Return [X, Y] of the center of cell containing provided text 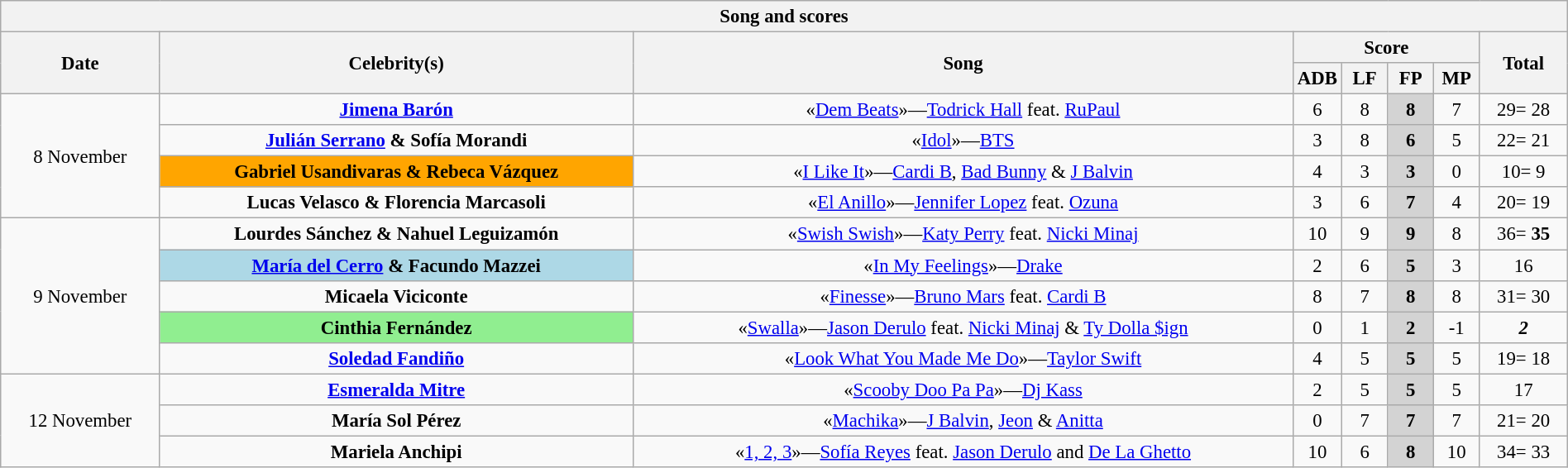
-1 [1456, 327]
Date [80, 63]
Song and scores [784, 17]
16 [1523, 265]
«Swalla»—Jason Derulo feat. Nicki Minaj & Ty Dolla $ign [963, 327]
34= 33 [1523, 451]
María Sol Pérez [397, 421]
Julián Serrano & Sofía Morandi [397, 141]
10= 9 [1523, 172]
8 November [80, 156]
María del Cerro & Facundo Mazzei [397, 265]
9 November [80, 296]
Jimena Barón [397, 110]
Esmeralda Mitre [397, 389]
31= 30 [1523, 296]
20= 19 [1523, 203]
«Finesse»—Bruno Mars feat. Cardi B [963, 296]
1 [1365, 327]
21= 20 [1523, 421]
36= 35 [1523, 234]
22= 21 [1523, 141]
Mariela Anchipi [397, 451]
Soledad Fandiño [397, 358]
FP [1411, 79]
ADB [1318, 79]
MP [1456, 79]
Celebrity(s) [397, 63]
«Swish Swish»—Katy Perry feat. Nicki Minaj [963, 234]
17 [1523, 389]
«1, 2, 3»—Sofía Reyes feat. Jason Derulo and De La Ghetto [963, 451]
29= 28 [1523, 110]
«Machika»—J Balvin, Jeon & Anitta [963, 421]
Score [1386, 48]
«El Anillo»—Jennifer Lopez feat. Ozuna [963, 203]
«Idol»—BTS [963, 141]
«Look What You Made Me Do»—Taylor Swift [963, 358]
12 November [80, 420]
«In My Feelings»—Drake [963, 265]
Gabriel Usandivaras & Rebeca Vázquez [397, 172]
Micaela Viciconte [397, 296]
Song [963, 63]
«Scooby Doo Pa Pa»—Dj Kass [963, 389]
Cinthia Fernández [397, 327]
Lucas Velasco & Florencia Marcasoli [397, 203]
Lourdes Sánchez & Nahuel Leguizamón [397, 234]
«Dem Beats»—Todrick Hall feat. RuPaul [963, 110]
«I Like It»—Cardi B, Bad Bunny & J Balvin [963, 172]
19= 18 [1523, 358]
Total [1523, 63]
LF [1365, 79]
